Pinpoint the cell where the given text exists, returning its [x, y] midpoint coordinate. 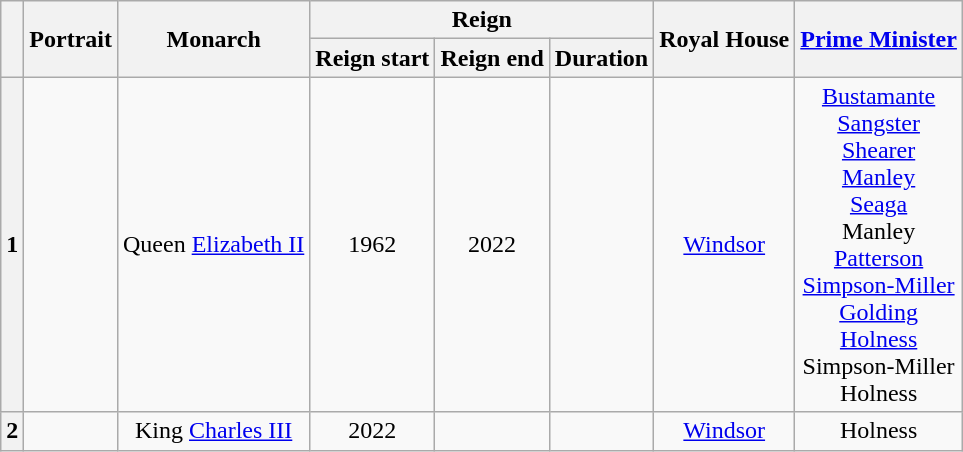
Reign [482, 20]
Duration [601, 58]
Prime Minister [879, 39]
1 [12, 244]
Reign end [492, 58]
Holness [879, 431]
Reign start [372, 58]
1962 [372, 244]
King Charles III [213, 431]
Portrait [71, 39]
Monarch [213, 39]
BustamanteSangsterShearerManleySeagaManleyPattersonSimpson-MillerGoldingHolnessSimpson-MillerHolness [879, 244]
Royal House [724, 39]
2 [12, 431]
Queen Elizabeth II [213, 244]
